Detect which cell encompasses the target text, then output its [x, y] center coordinate. 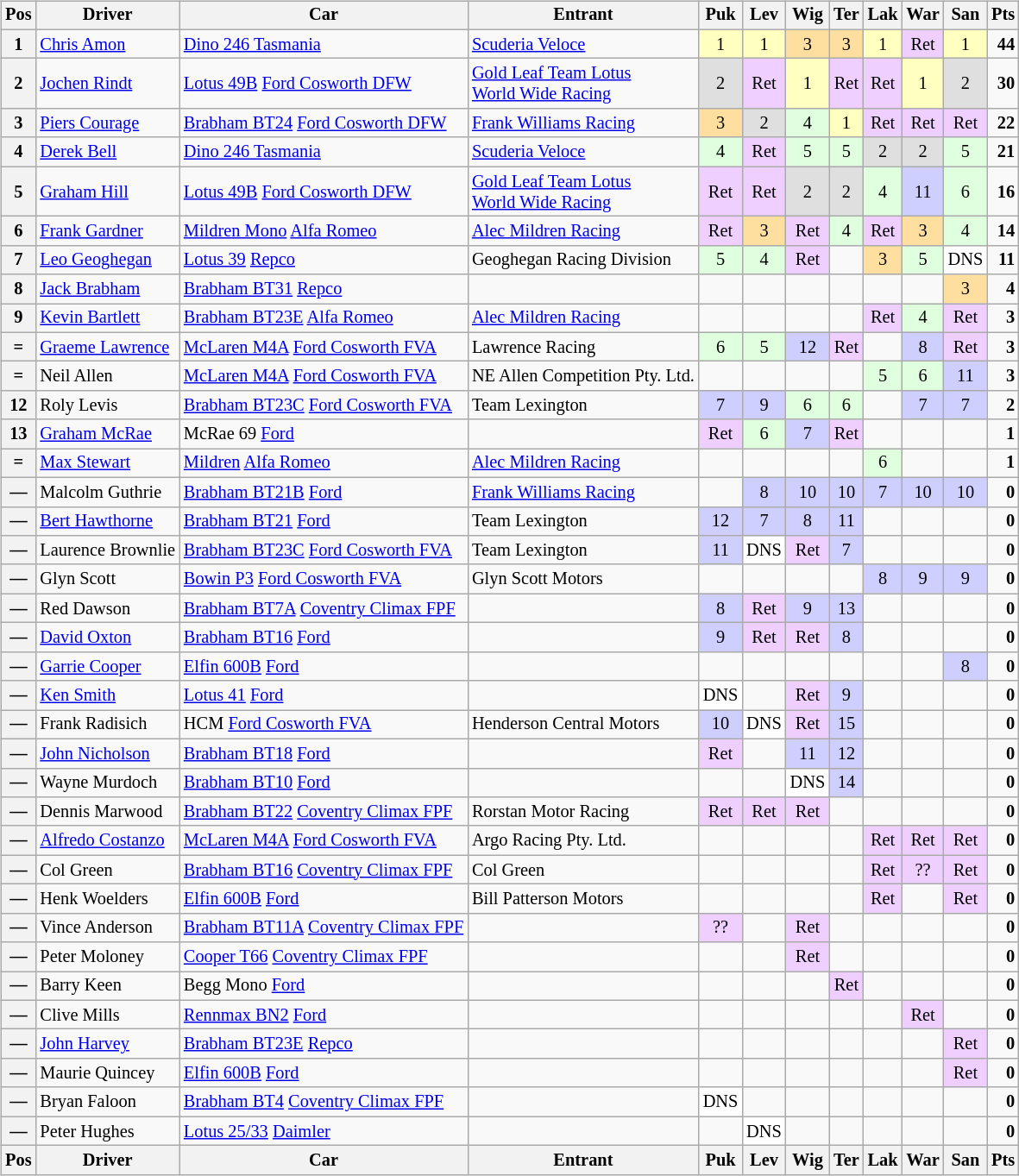
Brabham BT21B Ford [324, 492]
Cooper T66 Coventry Climax FPF [324, 957]
Henk Woelders [107, 899]
John Harvey [107, 1044]
22 [1003, 123]
Clive Mills [107, 1015]
Malcolm Guthrie [107, 492]
Alfredo Costanzo [107, 840]
Rennmax BN2 Ford [324, 1015]
Laurence Brownlie [107, 550]
McRae 69 Ford [324, 434]
Brabham BT16 Coventry Climax FPF [324, 870]
HCM Ford Cosworth FVA [324, 725]
Argo Racing Pty. Ltd. [583, 840]
Wayne Murdoch [107, 783]
Maurie Quincey [107, 1073]
Brabham BT11A Coventry Climax FPF [324, 928]
Graham McRae [107, 434]
NE Allen Competition Pty. Ltd. [583, 376]
David Oxton [107, 638]
Lotus 41 Ford [324, 695]
Brabham BT24 Ford Cosworth DFW [324, 123]
Mildren Mono Alfa Romeo [324, 231]
Lawrence Racing [583, 347]
Roly Levis [107, 406]
Graeme Lawrence [107, 347]
16 [1003, 192]
Bowin P3 Ford Cosworth FVA [324, 579]
Brabham BT16 Ford [324, 638]
Frank Gardner [107, 231]
Peter Hughes [107, 1131]
Jochen Rindt [107, 84]
Barry Keen [107, 986]
Brabham BT31 Repco [324, 289]
Henderson Central Motors [583, 725]
Neil Allen [107, 376]
Brabham BT7A Coventry Climax FPF [324, 608]
Bill Patterson Motors [583, 899]
Bert Hawthorne [107, 521]
Piers Courage [107, 123]
John Nicholson [107, 753]
Brabham BT23E Repco [324, 1044]
Leo Geoghegan [107, 260]
21 [1003, 152]
Begg Mono Ford [324, 986]
Glyn Scott [107, 579]
15 [846, 725]
Dennis Marwood [107, 812]
Lotus 39 Repco [324, 260]
Red Dawson [107, 608]
Jack Brabham [107, 289]
Brabham BT10 Ford [324, 783]
Brabham BT21 Ford [324, 521]
Chris Amon [107, 44]
Garrie Cooper [107, 666]
Max Stewart [107, 463]
Mildren Alfa Romeo [324, 463]
Bryan Faloon [107, 1102]
Derek Bell [107, 152]
Frank Radisich [107, 725]
Brabham BT4 Coventry Climax FPF [324, 1102]
Peter Moloney [107, 957]
30 [1003, 84]
Geoghegan Racing Division [583, 260]
Vince Anderson [107, 928]
Kevin Bartlett [107, 318]
Lotus 25/33 Daimler [324, 1131]
Graham Hill [107, 192]
Rorstan Motor Racing [583, 812]
Brabham BT22 Coventry Climax FPF [324, 812]
Brabham BT23E Alfa Romeo [324, 318]
Brabham BT18 Ford [324, 753]
44 [1003, 44]
Ken Smith [107, 695]
Glyn Scott Motors [583, 579]
